Search for the cell housing the specified text and yield its [X, Y] center coordinate. 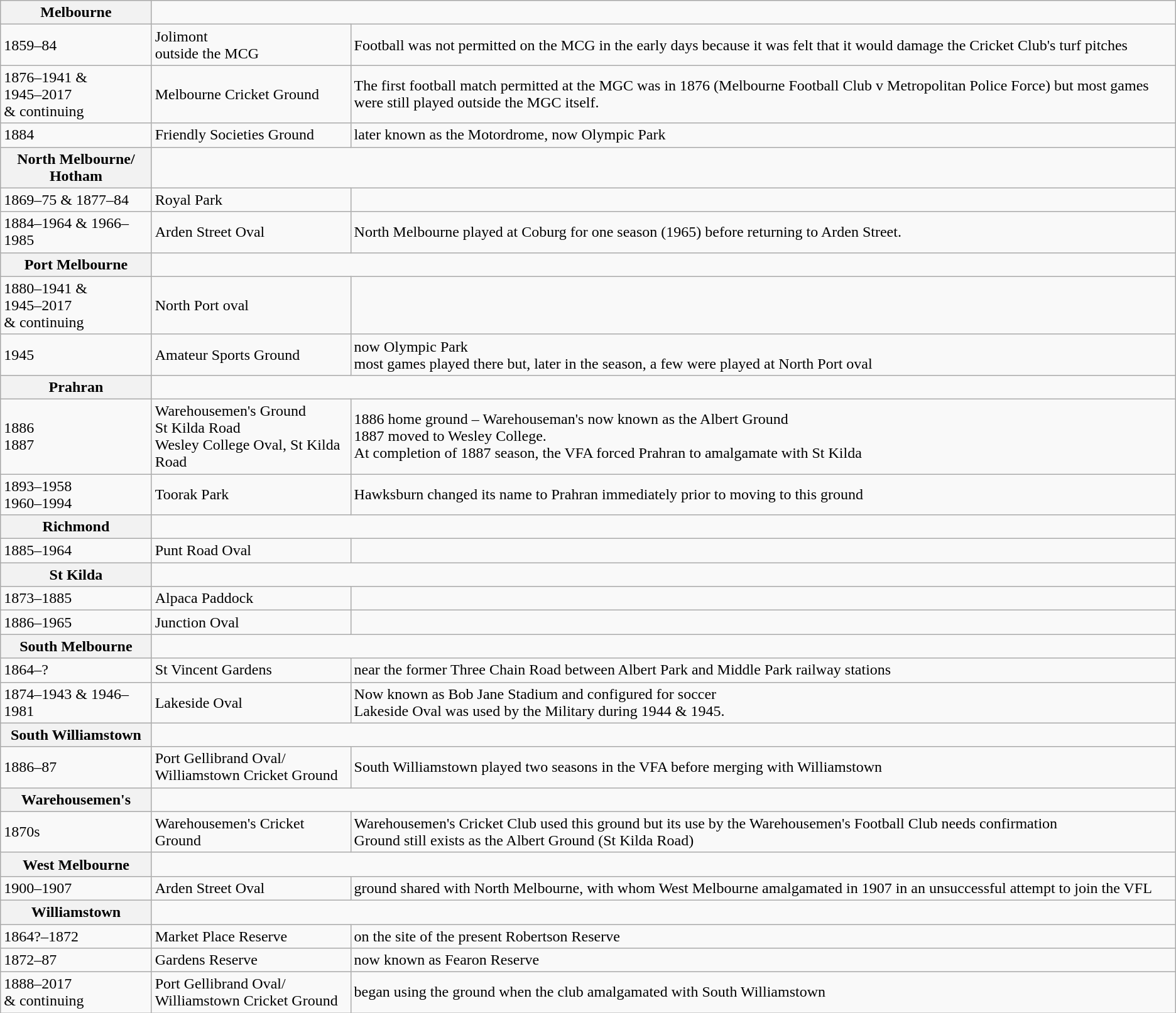
Melbourne Cricket Ground [251, 94]
Port Melbourne [76, 264]
began using the ground when the club amalgamated with South Williamstown [763, 992]
ground shared with North Melbourne, with whom West Melbourne amalgamated in 1907 in an unsuccessful attempt to join the VFL [763, 888]
Jolimontoutside the MCG [251, 45]
1869–75 & 1877–84 [76, 200]
Toorak Park [251, 494]
1884–1964 & 1966–1985 [76, 232]
1900–1907 [76, 888]
1886–1965 [76, 622]
North Melbourne played at Coburg for one season (1965) before returning to Arden Street. [763, 232]
1885–1964 [76, 551]
Hawksburn changed its name to Prahran immediately prior to moving to this ground [763, 494]
North Melbourne/Hotham [76, 167]
now Olympic Parkmost games played there but, later in the season, a few were played at North Port oval [763, 354]
Warehousemen's [76, 799]
Richmond [76, 527]
Now known as Bob Jane Stadium and configured for soccer Lakeside Oval was used by the Military during 1944 & 1945. [763, 702]
Williamstown [76, 912]
Alpaca Paddock [251, 599]
Football was not permitted on the MCG in the early days because it was felt that it would damage the Cricket Club's turf pitches [763, 45]
St Kilda [76, 575]
Prahran [76, 387]
South Melbourne [76, 646]
Market Place Reserve [251, 936]
1888–2017& continuing [76, 992]
West Melbourne [76, 864]
on the site of the present Robertson Reserve [763, 936]
1876–1941 &1945–2017& continuing [76, 94]
1873–1885 [76, 599]
South Williamstown played two seasons in the VFA before merging with Williamstown [763, 767]
St Vincent Gardens [251, 670]
Gardens Reserve [251, 960]
Lakeside Oval [251, 702]
18861887 [76, 436]
1874–1943 & 1946–1981 [76, 702]
Warehousemen's GroundSt Kilda RoadWesley College Oval, St Kilda Road [251, 436]
South Williamstown [76, 735]
1872–87 [76, 960]
Warehousemen's Cricket Ground [251, 832]
1880–1941 &1945–2017& continuing [76, 305]
Friendly Societies Ground [251, 135]
now known as Fearon Reserve [763, 960]
Melbourne [76, 13]
1870s [76, 832]
North Port oval [251, 305]
1893–19581960–1994 [76, 494]
1945 [76, 354]
1859–84 [76, 45]
1864?–1872 [76, 936]
Punt Road Oval [251, 551]
Royal Park [251, 200]
1886–87 [76, 767]
1864–? [76, 670]
later known as the Motordrome, now Olympic Park [763, 135]
near the former Three Chain Road between Albert Park and Middle Park railway stations [763, 670]
1884 [76, 135]
Junction Oval [251, 622]
Amateur Sports Ground [251, 354]
